Return (X, Y) of the center of cell containing provided text 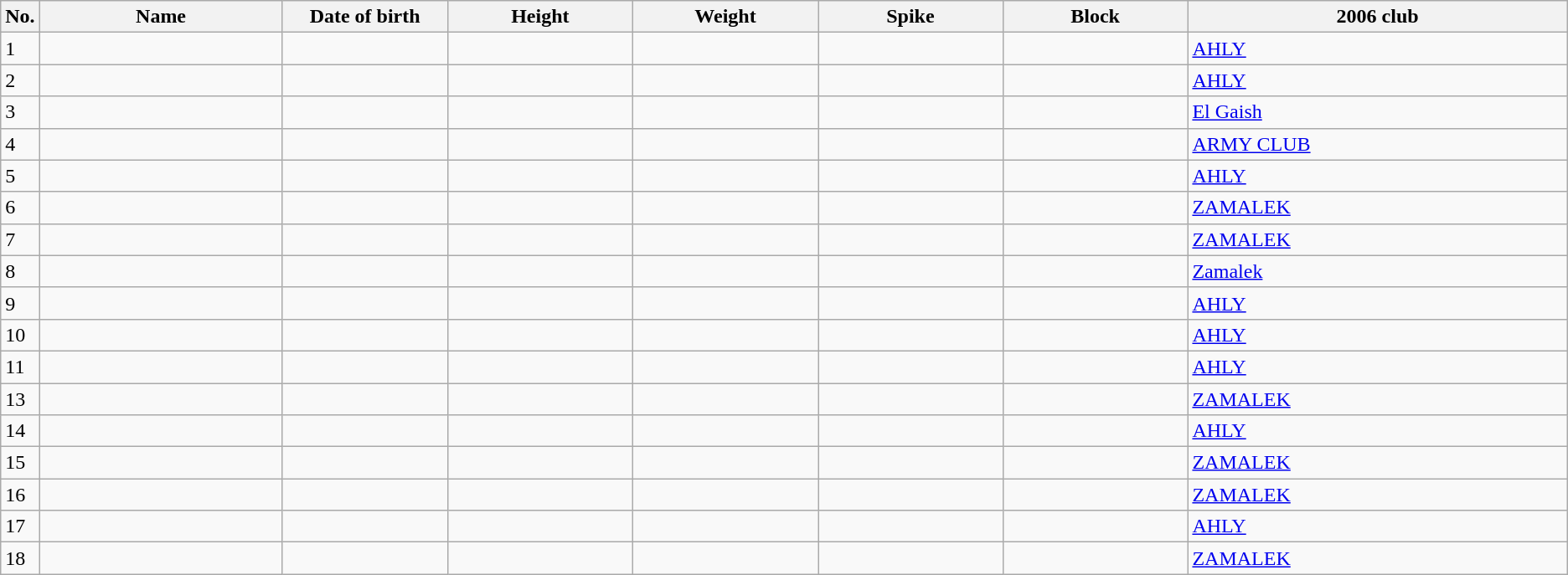
6 (20, 208)
El Gaish (1377, 112)
9 (20, 303)
14 (20, 431)
Spike (911, 17)
No. (20, 17)
10 (20, 335)
Block (1096, 17)
3 (20, 112)
4 (20, 144)
17 (20, 526)
11 (20, 367)
2006 club (1377, 17)
13 (20, 399)
Height (539, 17)
Weight (725, 17)
Zamalek (1377, 271)
18 (20, 558)
ARMY CLUB (1377, 144)
1 (20, 49)
Date of birth (365, 17)
5 (20, 176)
2 (20, 80)
15 (20, 463)
7 (20, 239)
8 (20, 271)
Name (161, 17)
16 (20, 495)
